Output the (X, Y) coordinate of the center of the cell containing the given text.  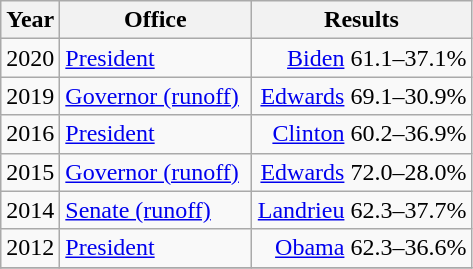
2012 (30, 248)
Biden 61.1–37.1% (362, 58)
2019 (30, 96)
Clinton 60.2–36.9% (362, 134)
2014 (30, 210)
Senate (runoff) (156, 210)
Office (156, 20)
Obama 62.3–36.6% (362, 248)
Edwards 69.1–30.9% (362, 96)
2016 (30, 134)
2020 (30, 58)
Year (30, 20)
2015 (30, 172)
Landrieu 62.3–37.7% (362, 210)
Results (362, 20)
Edwards 72.0–28.0% (362, 172)
